Scan for the cell matching the given text and deliver its (X, Y) coordinate at center. 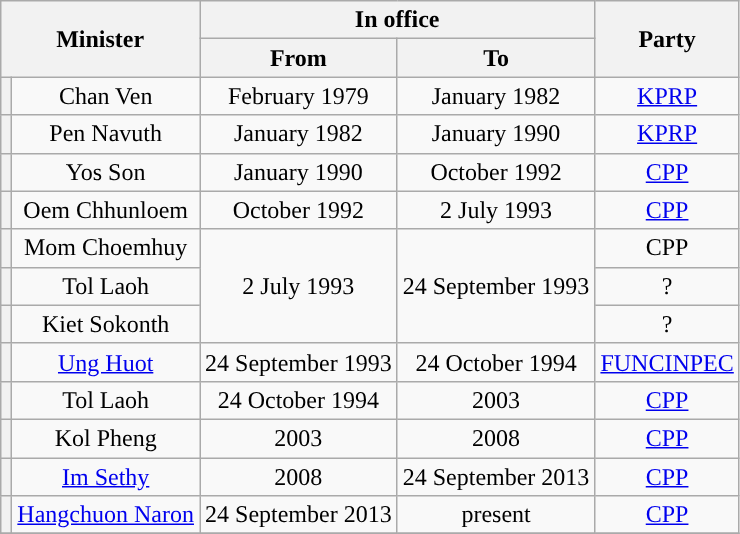
In office (398, 20)
Hangchuon Naron (106, 515)
Oem Chhunloem (106, 210)
Pen Navuth (106, 134)
Yos Son (106, 172)
Im Sethy (106, 477)
Mom Choemhuy (106, 248)
Party (667, 39)
To (496, 58)
Ung Huot (106, 362)
Minister (100, 39)
Kiet Sokonth (106, 324)
From (299, 58)
Chan Ven (106, 96)
FUNCINPEC (667, 362)
Kol Pheng (106, 438)
present (496, 515)
February 1979 (299, 96)
